Locate the cell with the specified text and output its [X, Y] center coordinate. 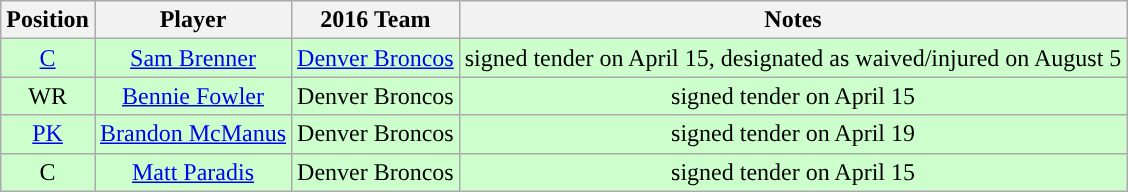
Notes [793, 20]
Brandon McManus [192, 134]
signed tender on April 19 [793, 134]
signed tender on April 15, designated as waived/injured on August 5 [793, 58]
Bennie Fowler [192, 96]
Sam Brenner [192, 58]
PK [48, 134]
2016 Team [376, 20]
WR [48, 96]
Matt Paradis [192, 172]
Player [192, 20]
Position [48, 20]
